Extract the (X, Y) coordinate from the center of the cell holding the provided text.  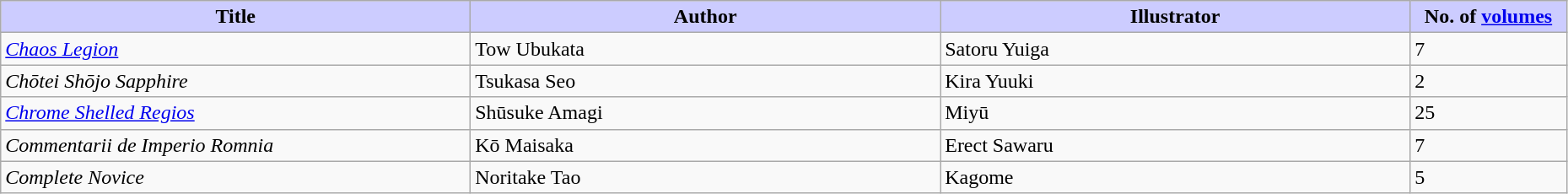
Chōtei Shōjo Sapphire (236, 81)
Tsukasa Seo (705, 81)
Chrome Shelled Regios (236, 113)
Erect Sawaru (1176, 145)
25 (1489, 113)
Tow Ubukata (705, 49)
Author (705, 17)
Miyū (1176, 113)
Kō Maisaka (705, 145)
Illustrator (1176, 17)
No. of volumes (1489, 17)
5 (1489, 177)
Noritake Tao (705, 177)
Title (236, 17)
Commentarii de Imperio Romnia (236, 145)
Chaos Legion (236, 49)
Satoru Yuiga (1176, 49)
Kira Yuuki (1176, 81)
Kagome (1176, 177)
2 (1489, 81)
Shūsuke Amagi (705, 113)
Complete Novice (236, 177)
